Search for the cell housing the specified text and yield its [x, y] center coordinate. 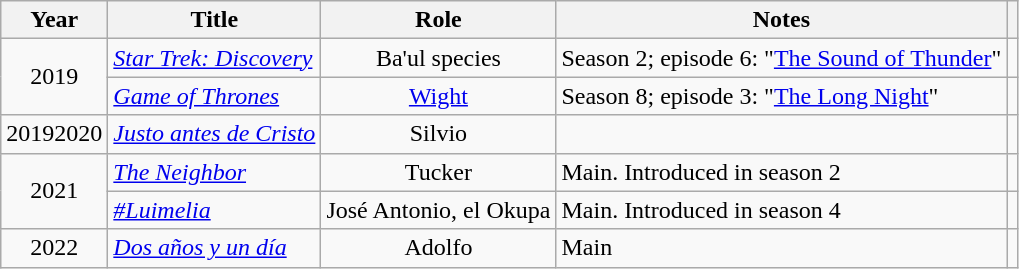
20192020 [54, 134]
Role [438, 20]
Silvio [438, 134]
The Neighbor [214, 172]
Main. Introduced in season 4 [782, 210]
Star Trek: Discovery [214, 58]
Tucker [438, 172]
Title [214, 20]
Wight [438, 96]
Game of Thrones [214, 96]
Ba'ul species [438, 58]
Main [782, 248]
Dos años y un día [214, 248]
Main. Introduced in season 2 [782, 172]
#Luimelia [214, 210]
2021 [54, 191]
José Antonio, el Okupa [438, 210]
Year [54, 20]
2022 [54, 248]
Season 2; episode 6: "The Sound of Thunder" [782, 58]
Season 8; episode 3: "The Long Night" [782, 96]
Notes [782, 20]
Adolfo [438, 248]
Justo antes de Cristo [214, 134]
2019 [54, 77]
